Identify which cell holds the provided text, then report its (X, Y) central coordinate. 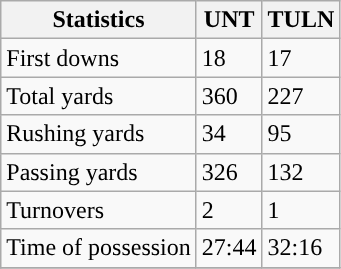
17 (301, 58)
Rushing yards (99, 134)
27:44 (229, 248)
Time of possession (99, 248)
Turnovers (99, 210)
360 (229, 96)
326 (229, 172)
34 (229, 134)
132 (301, 172)
UNT (229, 20)
18 (229, 58)
1 (301, 210)
TULN (301, 20)
95 (301, 134)
Statistics (99, 20)
32:16 (301, 248)
227 (301, 96)
2 (229, 210)
First downs (99, 58)
Passing yards (99, 172)
Total yards (99, 96)
